Identify which cell holds the provided text, then report its (x, y) central coordinate. 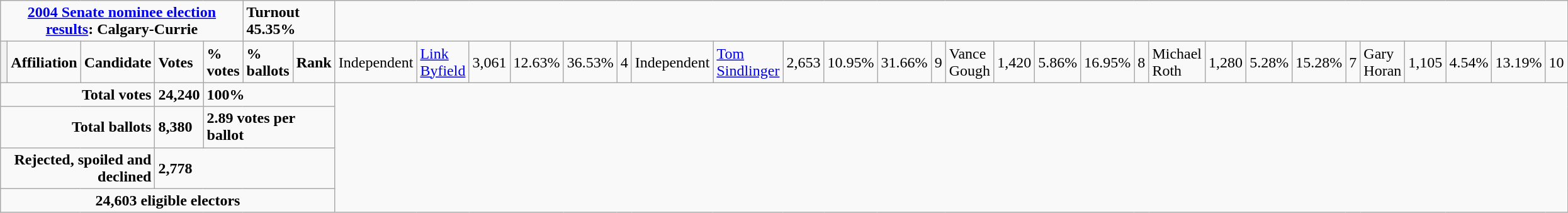
24,240 (179, 95)
Candidate (118, 62)
8,380 (179, 127)
2004 Senate nominee election results: Calgary-Currie (122, 21)
13.19% (1518, 62)
3,061 (490, 62)
Tom Sindlinger (748, 62)
Total votes (78, 95)
100% (269, 95)
36.53% (590, 62)
Votes (179, 62)
16.95% (1108, 62)
% votes (223, 62)
Rejected, spoiled and declined (78, 168)
Gary Horan (1382, 62)
Rank (313, 62)
24,603 eligible electors (167, 200)
2,778 (245, 168)
5.28% (1269, 62)
31.66% (904, 62)
15.28% (1319, 62)
Total ballots (78, 127)
10 (1556, 62)
7 (1353, 62)
12.63% (536, 62)
2.89 votes per ballot (269, 127)
1,280 (1226, 62)
Link Byfield (443, 62)
9 (938, 62)
2,653 (803, 62)
Vance Gough (969, 62)
4 (624, 62)
Turnout 45.35% (289, 21)
Michael Roth (1177, 62)
% ballots (268, 62)
1,105 (1425, 62)
4.54% (1469, 62)
1,420 (1015, 62)
10.95% (851, 62)
Affiliation (44, 62)
5.86% (1058, 62)
8 (1142, 62)
